Pinpoint the cell where the given text exists, returning its [X, Y] midpoint coordinate. 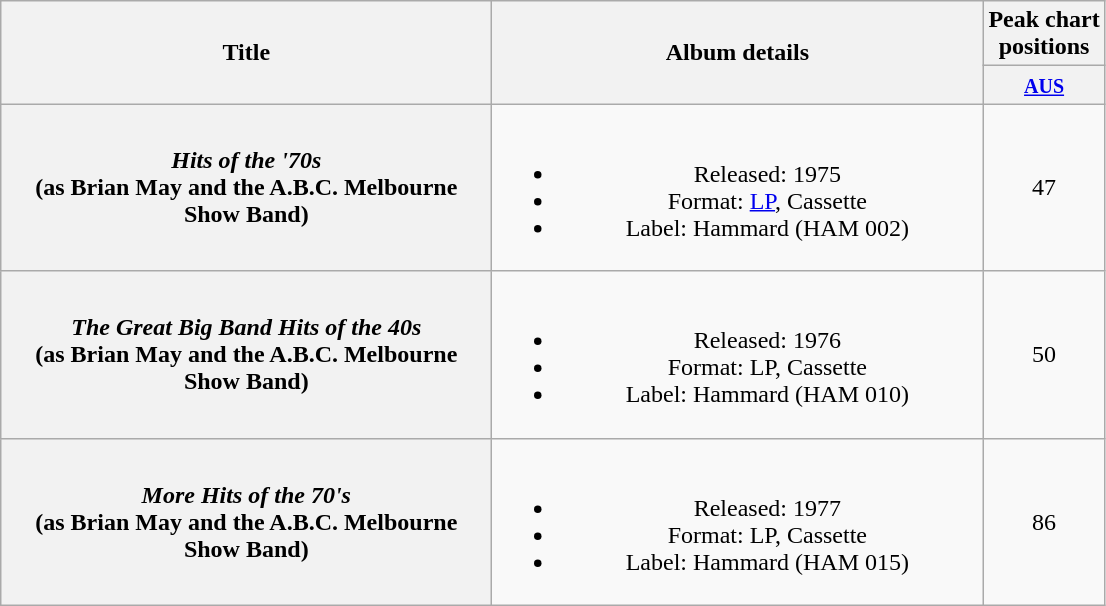
Released: 1977Format: LP, CassetteLabel: Hammard (HAM 015) [738, 522]
AUS [1044, 85]
Hits of the '70s (as Brian May and the A.B.C. Melbourne Show Band) [246, 188]
The Great Big Band Hits of the 40s (as Brian May and the A.B.C. Melbourne Show Band) [246, 354]
86 [1044, 522]
Title [246, 52]
47 [1044, 188]
Released: 1976Format: LP, CassetteLabel: Hammard (HAM 010) [738, 354]
Album details [738, 52]
Peak chartpositions [1044, 34]
More Hits of the 70's (as Brian May and the A.B.C. Melbourne Show Band) [246, 522]
Released: 1975Format: LP, CassetteLabel: Hammard (HAM 002) [738, 188]
50 [1044, 354]
